Identify which cell holds the provided text, then report its [x, y] central coordinate. 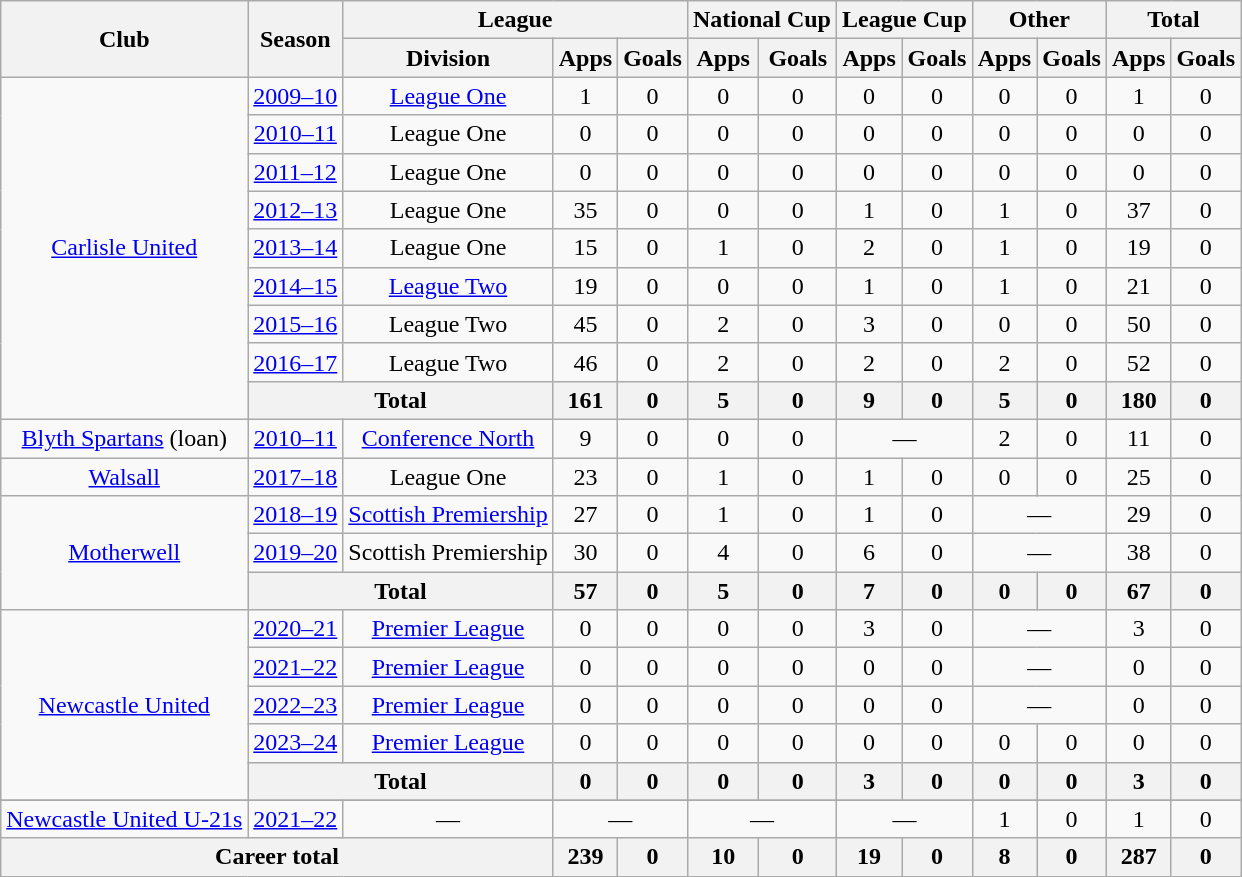
League Cup [905, 20]
27 [585, 515]
7 [870, 591]
10 [723, 857]
2023–24 [296, 743]
38 [1138, 553]
37 [1138, 210]
2009–10 [296, 96]
Club [124, 39]
2011–12 [296, 172]
8 [1004, 857]
2018–19 [296, 515]
161 [585, 400]
180 [1138, 400]
Newcastle United [124, 705]
Motherwell [124, 553]
Career total [277, 857]
57 [585, 591]
287 [1138, 857]
2019–20 [296, 553]
4 [723, 553]
League [516, 20]
2016–17 [296, 362]
50 [1138, 324]
Newcastle United U-21s [124, 819]
29 [1138, 515]
35 [585, 210]
2012–13 [296, 210]
2022–23 [296, 705]
2020–21 [296, 629]
2017–18 [296, 477]
21 [1138, 286]
45 [585, 324]
239 [585, 857]
Conference North [448, 438]
2013–14 [296, 248]
Walsall [124, 477]
6 [870, 553]
Blyth Spartans (loan) [124, 438]
15 [585, 248]
23 [585, 477]
2014–15 [296, 286]
2015–16 [296, 324]
Carlisle United [124, 248]
Season [296, 39]
11 [1138, 438]
Division [448, 58]
National Cup [762, 20]
46 [585, 362]
25 [1138, 477]
30 [585, 553]
52 [1138, 362]
67 [1138, 591]
Other [1039, 20]
